Return the (x, y) coordinate for the center point of the cell that contains the specified text.  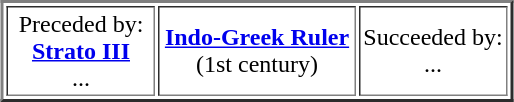
Preceded by:Strato III... (81, 51)
Succeeded by:... (433, 51)
Indo-Greek Ruler(1st century) (257, 51)
